Search for the cell housing the specified text and yield its [x, y] center coordinate. 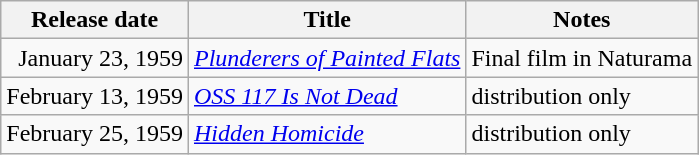
January 23, 1959 [95, 58]
February 13, 1959 [95, 96]
Final film in Naturama [582, 58]
Title [326, 20]
OSS 117 Is Not Dead [326, 96]
February 25, 1959 [95, 134]
Plunderers of Painted Flats [326, 58]
Release date [95, 20]
Notes [582, 20]
Hidden Homicide [326, 134]
